Find where the given text appears and provide that cell's center as (x, y) coordinate. 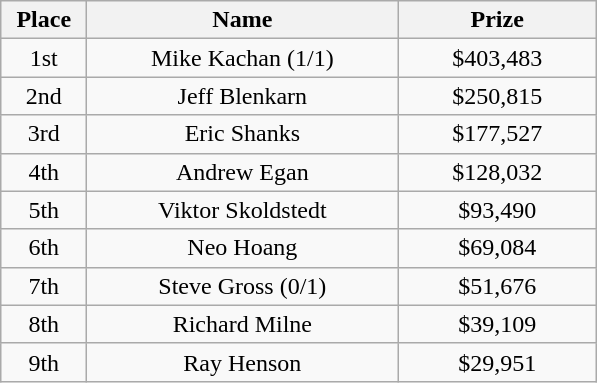
9th (44, 362)
5th (44, 210)
Ray Henson (242, 362)
Place (44, 20)
Jeff Blenkarn (242, 96)
Neo Hoang (242, 248)
4th (44, 172)
Andrew Egan (242, 172)
Richard Milne (242, 324)
3rd (44, 134)
Mike Kachan (1/1) (242, 58)
1st (44, 58)
Name (242, 20)
$403,483 (498, 58)
7th (44, 286)
$128,032 (498, 172)
$93,490 (498, 210)
Prize (498, 20)
2nd (44, 96)
$177,527 (498, 134)
6th (44, 248)
Eric Shanks (242, 134)
$39,109 (498, 324)
8th (44, 324)
$29,951 (498, 362)
$250,815 (498, 96)
Steve Gross (0/1) (242, 286)
Viktor Skoldstedt (242, 210)
$69,084 (498, 248)
$51,676 (498, 286)
